Find where the given text appears and provide that cell's center as (X, Y) coordinate. 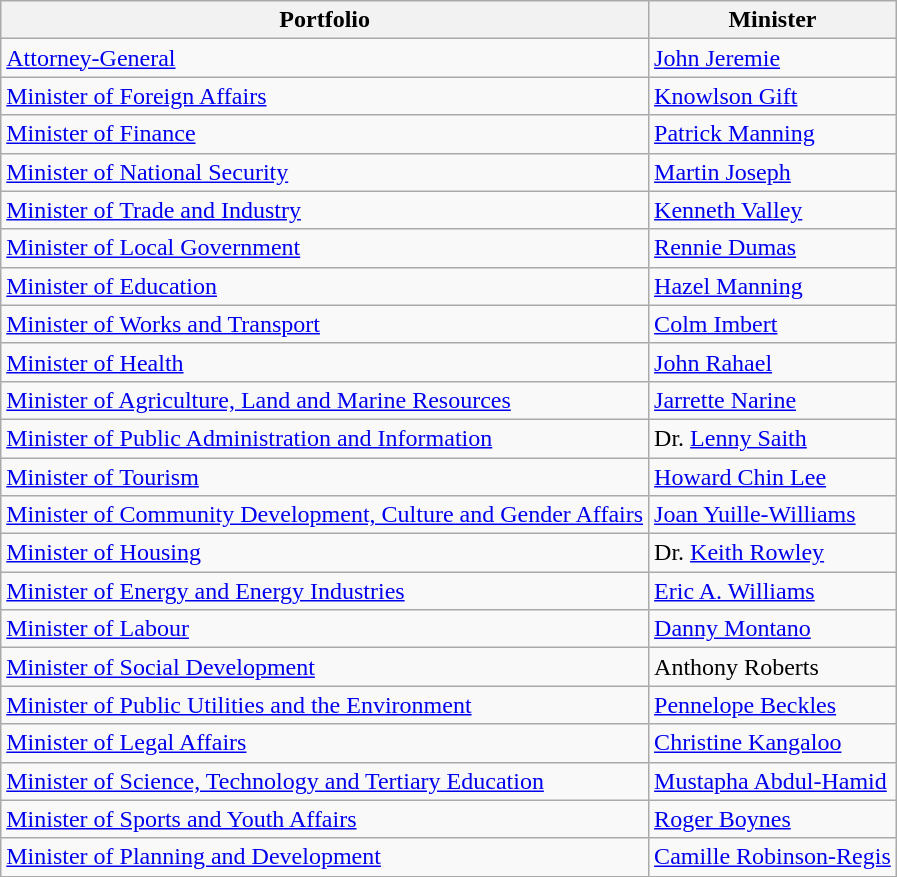
Jarrette Narine (773, 400)
Minister of National Security (325, 172)
Howard Chin Lee (773, 477)
Minister of Housing (325, 553)
Christine Kangaloo (773, 743)
Minister of Sports and Youth Affairs (325, 819)
Patrick Manning (773, 134)
Knowlson Gift (773, 96)
Minister of Science, Technology and Tertiary Education (325, 781)
Kenneth Valley (773, 210)
Minister of Public Utilities and the Environment (325, 705)
Minister of Health (325, 362)
Minister of Planning and Development (325, 857)
Minister of Local Government (325, 248)
Portfolio (325, 20)
Minister of Public Administration and Information (325, 438)
Mustapha Abdul-Hamid (773, 781)
Eric A. Williams (773, 591)
Martin Joseph (773, 172)
Minister of Social Development (325, 667)
Dr. Lenny Saith (773, 438)
Colm Imbert (773, 324)
Joan Yuille-Williams (773, 515)
Danny Montano (773, 629)
Attorney-General (325, 58)
Minister (773, 20)
Rennie Dumas (773, 248)
Minister of Works and Transport (325, 324)
Minister of Agriculture, Land and Marine Resources (325, 400)
Roger Boynes (773, 819)
Minister of Legal Affairs (325, 743)
Dr. Keith Rowley (773, 553)
John Jeremie (773, 58)
Minister of Labour (325, 629)
Minister of Foreign Affairs (325, 96)
Minister of Community Development, Culture and Gender Affairs (325, 515)
Anthony Roberts (773, 667)
Minister of Tourism (325, 477)
Minister of Finance (325, 134)
Pennelope Beckles (773, 705)
Minister of Trade and Industry (325, 210)
Camille Robinson-Regis (773, 857)
John Rahael (773, 362)
Hazel Manning (773, 286)
Minister of Education (325, 286)
Minister of Energy and Energy Industries (325, 591)
